Identify which cell holds the provided text, then report its [x, y] central coordinate. 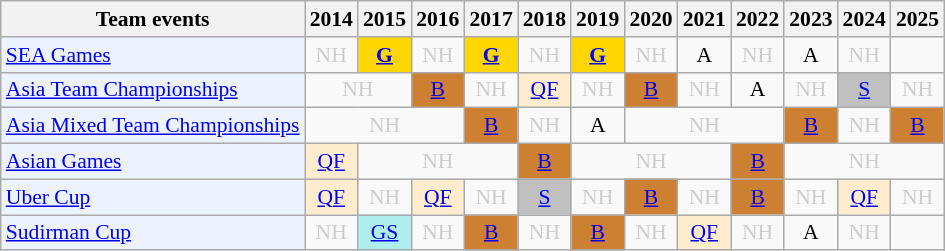
2017 [490, 19]
2019 [598, 19]
GS [384, 233]
2015 [384, 19]
Asia Team Championships [153, 90]
Uber Cup [153, 197]
2020 [650, 19]
2023 [810, 19]
2021 [704, 19]
2022 [758, 19]
2025 [918, 19]
2018 [544, 19]
Asian Games [153, 162]
2016 [438, 19]
SEA Games [153, 55]
Sudirman Cup [153, 233]
Asia Mixed Team Championships [153, 126]
2014 [332, 19]
2024 [864, 19]
Team events [153, 19]
